Determine the [X, Y] coordinate at the center of the cell enclosing the given text.  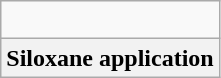
Siloxane application [110, 58]
